For the text-containing cell, return its midpoint in (X, Y) coordinate format. 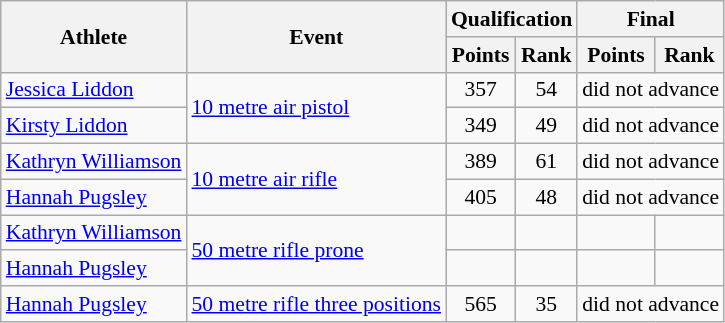
49 (546, 126)
35 (546, 304)
405 (480, 197)
50 metre rifle prone (316, 250)
Event (316, 36)
389 (480, 162)
50 metre rifle three positions (316, 304)
48 (546, 197)
Qualification (512, 19)
565 (480, 304)
Final (650, 19)
61 (546, 162)
54 (546, 90)
10 metre air pistol (316, 108)
357 (480, 90)
349 (480, 126)
Athlete (94, 36)
10 metre air rifle (316, 180)
Kirsty Liddon (94, 126)
Jessica Liddon (94, 90)
